Return the [x, y] coordinate for the center point of the cell that contains the specified text.  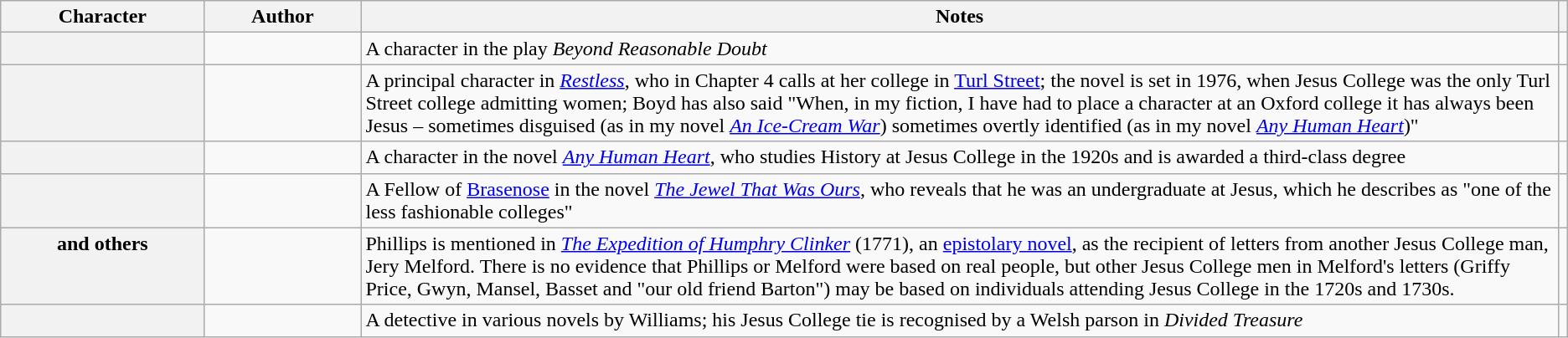
A character in the play Beyond Reasonable Doubt [960, 49]
A detective in various novels by Williams; his Jesus College tie is recognised by a Welsh parson in Divided Treasure [960, 320]
Author [283, 17]
Notes [960, 17]
A character in the novel Any Human Heart, who studies History at Jesus College in the 1920s and is awarded a third-class degree [960, 157]
Character [102, 17]
and others [102, 266]
